Identify which cell holds the provided text, then report its (x, y) central coordinate. 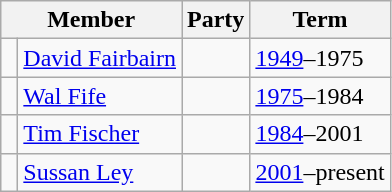
David Fairbairn (100, 58)
1975–1984 (320, 96)
Tim Fischer (100, 134)
Wal Fife (100, 96)
Party (216, 20)
Sussan Ley (100, 172)
1949–1975 (320, 58)
Term (320, 20)
1984–2001 (320, 134)
Member (92, 20)
2001–present (320, 172)
